Extract the (X, Y) coordinate from the center of the cell holding the provided text.  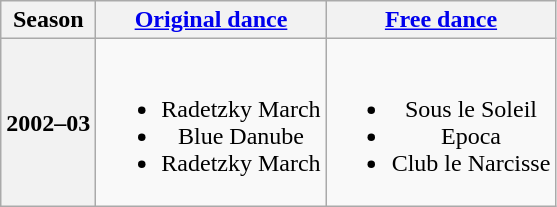
Radetzky March Blue Danube Radetzky March (211, 122)
2002–03 (48, 122)
Sous le Soleil Epoca Club le Narcisse (441, 122)
Free dance (441, 20)
Original dance (211, 20)
Season (48, 20)
